Return (x, y) of the center of cell containing provided text 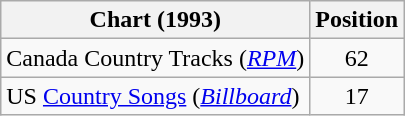
Canada Country Tracks (RPM) (156, 58)
Position (357, 20)
US Country Songs (Billboard) (156, 96)
62 (357, 58)
17 (357, 96)
Chart (1993) (156, 20)
